Identify which cell holds the provided text, then report its [x, y] central coordinate. 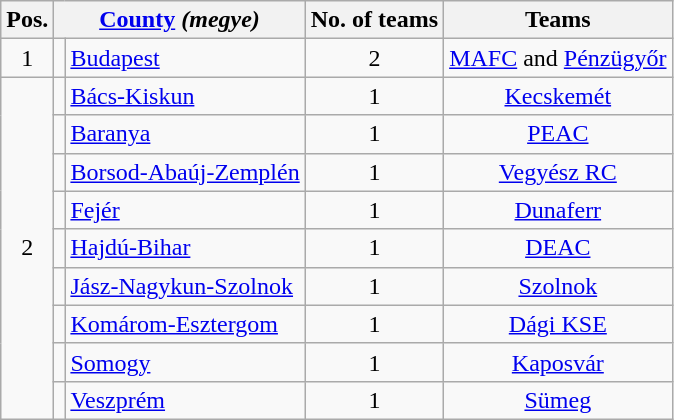
Borsod-Abaúj-Zemplén [185, 172]
PEAC [558, 134]
Jász-Nagykun-Szolnok [185, 286]
Baranya [185, 134]
Bács-Kiskun [185, 96]
DEAC [558, 248]
Pos. [28, 20]
Komárom-Esztergom [185, 324]
Vegyész RC [558, 172]
Szolnok [558, 286]
Fejér [185, 210]
Dunaferr [558, 210]
Teams [558, 20]
Sümeg [558, 400]
Somogy [185, 362]
MAFC and Pénzügyőr [558, 58]
Budapest [185, 58]
County (megye) [180, 20]
Hajdú-Bihar [185, 248]
No. of teams [374, 20]
Dági KSE [558, 324]
Kecskemét [558, 96]
Kaposvár [558, 362]
Veszprém [185, 400]
